From the cell containing the given text, extract its center point as [X, Y] coordinate. 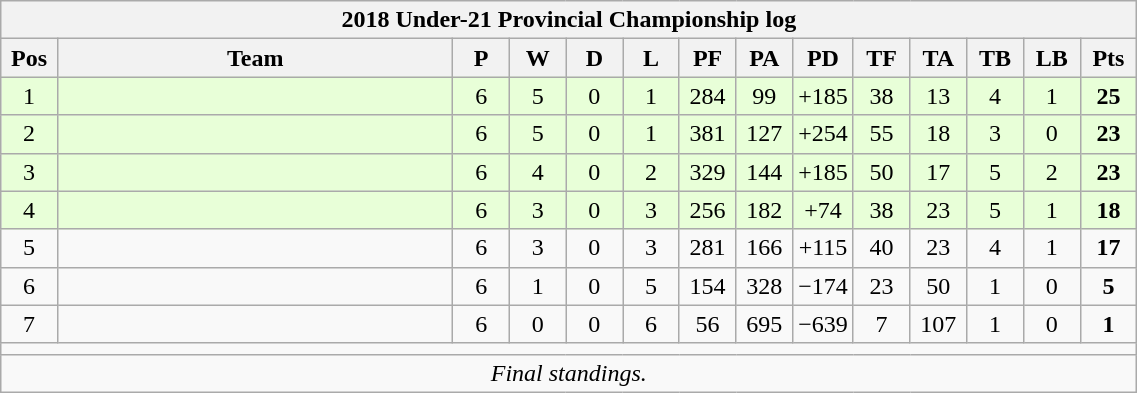
13 [938, 96]
284 [708, 96]
329 [708, 172]
+74 [824, 210]
182 [764, 210]
99 [764, 96]
166 [764, 248]
56 [708, 324]
PA [764, 58]
281 [708, 248]
TF [882, 58]
Pos [30, 58]
25 [1108, 96]
127 [764, 134]
40 [882, 248]
2018 Under-21 Provincial Championship log [569, 20]
PD [824, 58]
L [652, 58]
D [594, 58]
Team [254, 58]
695 [764, 324]
144 [764, 172]
−639 [824, 324]
381 [708, 134]
328 [764, 286]
107 [938, 324]
55 [882, 134]
P [482, 58]
+254 [824, 134]
Final standings. [569, 373]
−174 [824, 286]
256 [708, 210]
LB [1052, 58]
+115 [824, 248]
PF [708, 58]
154 [708, 286]
W [538, 58]
TB [996, 58]
Pts [1108, 58]
TA [938, 58]
